Determine the (x, y) coordinate at the center of the cell enclosing the given text.  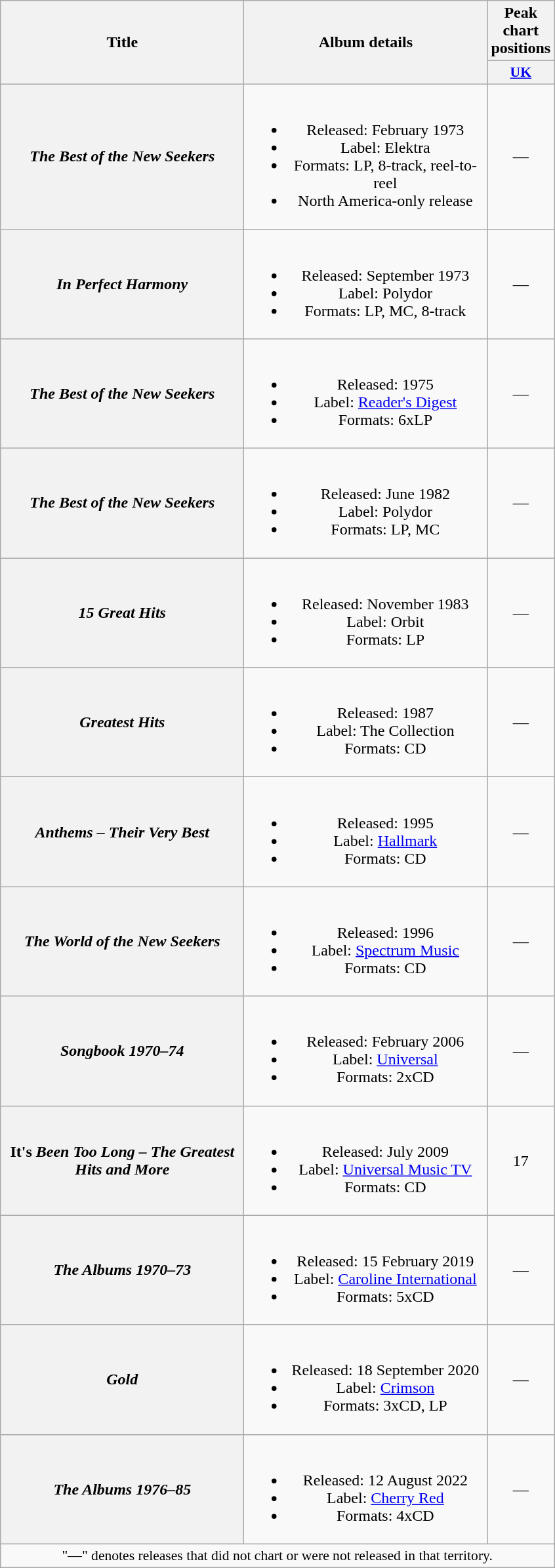
In Perfect Harmony (122, 285)
Released: 1996Label: Spectrum MusicFormats: CD (366, 942)
Album details (366, 43)
Greatest Hits (122, 723)
It's Been Too Long – The Greatest Hits and More (122, 1161)
Released: 15 February 2019Label: Caroline InternationalFormats: 5xCD (366, 1270)
The Albums 1976–85 (122, 1489)
Released: 1995Label: HallmarkFormats: CD (366, 832)
17 (521, 1161)
Released: February 2006Label: UniversalFormats: 2xCD (366, 1051)
Released: 18 September 2020Label: CrimsonFormats: 3xCD, LP (366, 1380)
The World of the New Seekers (122, 942)
Released: July 2009Label: Universal Music TVFormats: CD (366, 1161)
15 Great Hits (122, 613)
Songbook 1970–74 (122, 1051)
Peak chart positions (521, 31)
Released: September 1973Label: PolydorFormats: LP, MC, 8-track (366, 285)
Released: 12 August 2022Label: Cherry RedFormats: 4xCD (366, 1489)
Released: 1975Label: Reader's DigestFormats: 6xLP (366, 393)
Released: February 1973Label: ElektraFormats: LP, 8-track, reel-to-reelNorth America-only release (366, 156)
Released: 1987Label: The CollectionFormats: CD (366, 723)
The Albums 1970–73 (122, 1270)
Title (122, 43)
Anthems – Their Very Best (122, 832)
Released: June 1982Label: PolydorFormats: LP, MC (366, 504)
UK (521, 73)
Gold (122, 1380)
"—" denotes releases that did not chart or were not released in that territory. (277, 1556)
Released: November 1983Label: OrbitFormats: LP (366, 613)
